From the cell containing the given text, extract its center point as (x, y) coordinate. 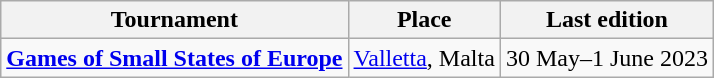
Last edition (606, 20)
Valletta, Malta (424, 58)
30 May–1 June 2023 (606, 58)
Games of Small States of Europe (174, 58)
Place (424, 20)
Tournament (174, 20)
